Locate the cell with the specified text and output its [x, y] center coordinate. 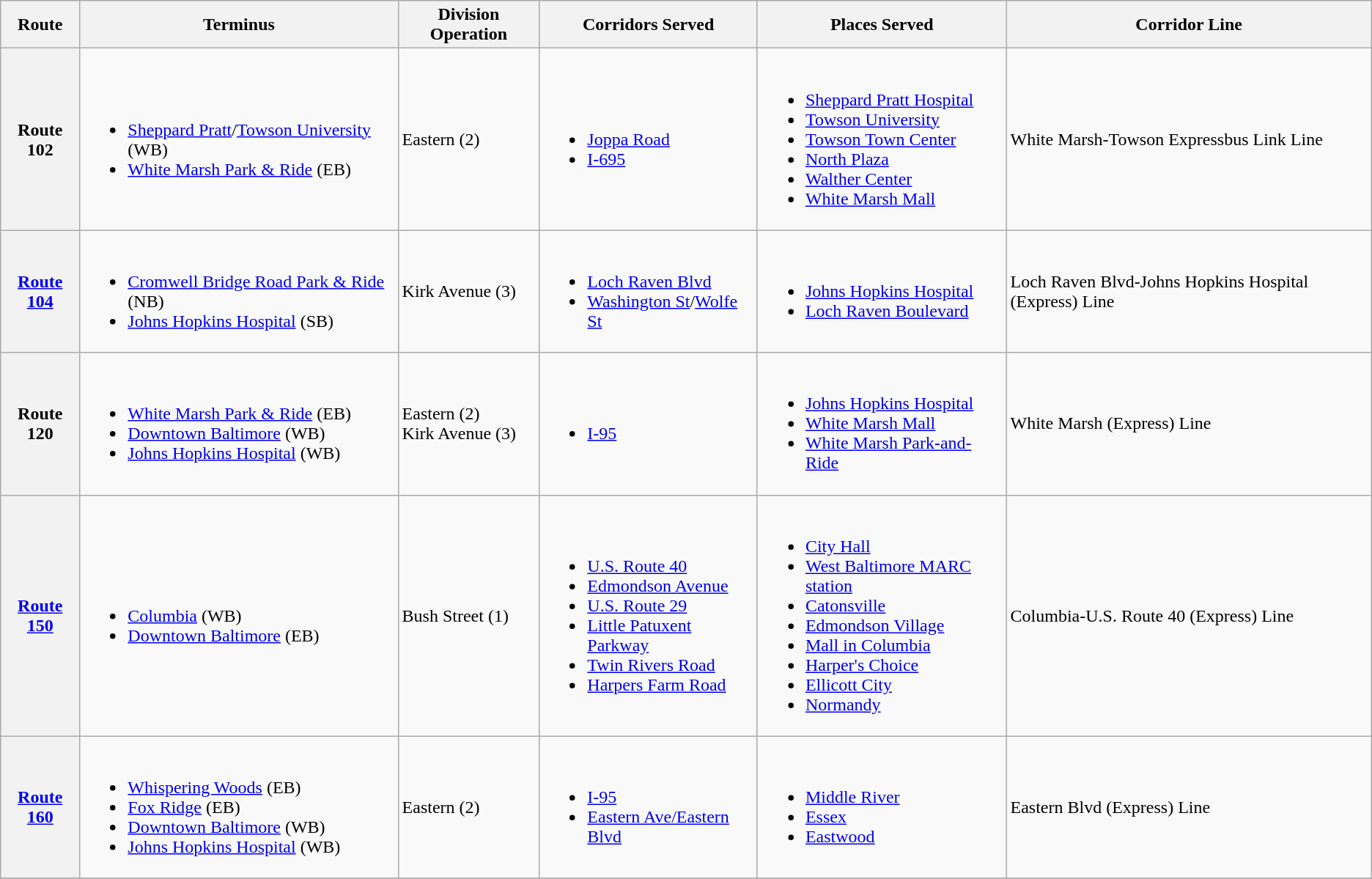
White Marsh-Towson Expressbus Link Line [1189, 139]
Whispering Woods (EB)Fox Ridge (EB)Downtown Baltimore (WB)Johns Hopkins Hospital (WB) [239, 807]
Route 120 [40, 424]
I-95 [649, 424]
Terminus [239, 25]
Eastern (2)Kirk Avenue (3) [469, 424]
Route [40, 25]
City HallWest Baltimore MARC stationCatonsvilleEdmondson VillageMall in ColumbiaHarper's ChoiceEllicott CityNormandy [882, 616]
U.S. Route 40Edmondson AvenueU.S. Route 29Little Patuxent ParkwayTwin Rivers RoadHarpers Farm Road [649, 616]
Places Served [882, 25]
I-95Eastern Ave/Eastern Blvd [649, 807]
Johns Hopkins HospitalWhite Marsh MallWhite Marsh Park-and-Ride [882, 424]
Route 150 [40, 616]
Bush Street (1) [469, 616]
Loch Raven BlvdWashington St/Wolfe St [649, 292]
Loch Raven Blvd-Johns Hopkins Hospital (Express) Line [1189, 292]
Eastern Blvd (Express) Line [1189, 807]
Route 104 [40, 292]
White Marsh (Express) Line [1189, 424]
Joppa RoadI-695 [649, 139]
Sheppard Pratt HospitalTowson UniversityTowson Town CenterNorth PlazaWalther CenterWhite Marsh Mall [882, 139]
Columbia-U.S. Route 40 (Express) Line [1189, 616]
Sheppard Pratt/Towson University (WB)White Marsh Park & Ride (EB) [239, 139]
White Marsh Park & Ride (EB)Downtown Baltimore (WB)Johns Hopkins Hospital (WB) [239, 424]
Route 160 [40, 807]
Columbia (WB)Downtown Baltimore (EB) [239, 616]
Kirk Avenue (3) [469, 292]
Johns Hopkins HospitalLoch Raven Boulevard [882, 292]
Corridor Line [1189, 25]
Corridors Served [649, 25]
Middle RiverEssexEastwood [882, 807]
Route 102 [40, 139]
Division Operation [469, 25]
Cromwell Bridge Road Park & Ride (NB)Johns Hopkins Hospital (SB) [239, 292]
